Find where the given text appears and provide that cell's center as [x, y] coordinate. 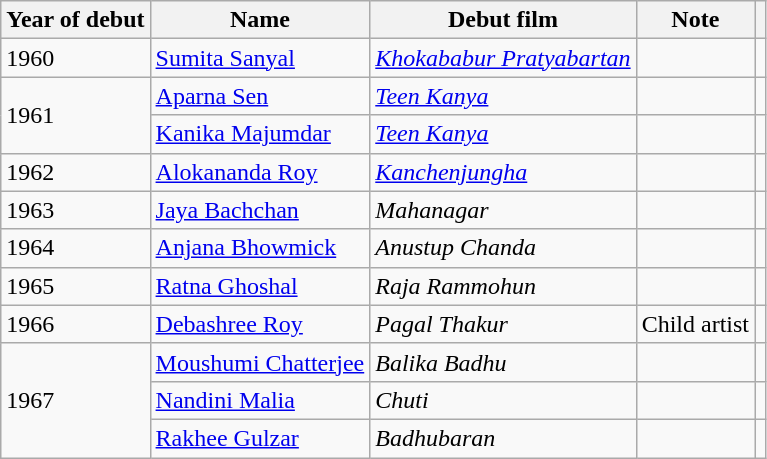
1967 [76, 400]
Rakhee Gulzar [260, 438]
Khokababur Pratyabartan [503, 58]
Badhubaran [503, 438]
Anjana Bhowmick [260, 248]
Chuti [503, 400]
Note [695, 20]
Pagal Thakur [503, 324]
1962 [76, 172]
Debashree Roy [260, 324]
Sumita Sanyal [260, 58]
Kanika Majumdar [260, 134]
Anustup Chanda [503, 248]
Nandini Malia [260, 400]
Name [260, 20]
1964 [76, 248]
Raja Rammohun [503, 286]
Alokananda Roy [260, 172]
Kanchenjungha [503, 172]
Child artist [695, 324]
1960 [76, 58]
1961 [76, 115]
Year of debut [76, 20]
1965 [76, 286]
Mahanagar [503, 210]
1966 [76, 324]
Aparna Sen [260, 96]
Debut film [503, 20]
Ratna Ghoshal [260, 286]
Balika Badhu [503, 362]
Jaya Bachchan [260, 210]
Moushumi Chatterjee [260, 362]
1963 [76, 210]
